Return the [X, Y] coordinate for the center point of the cell that contains the specified text.  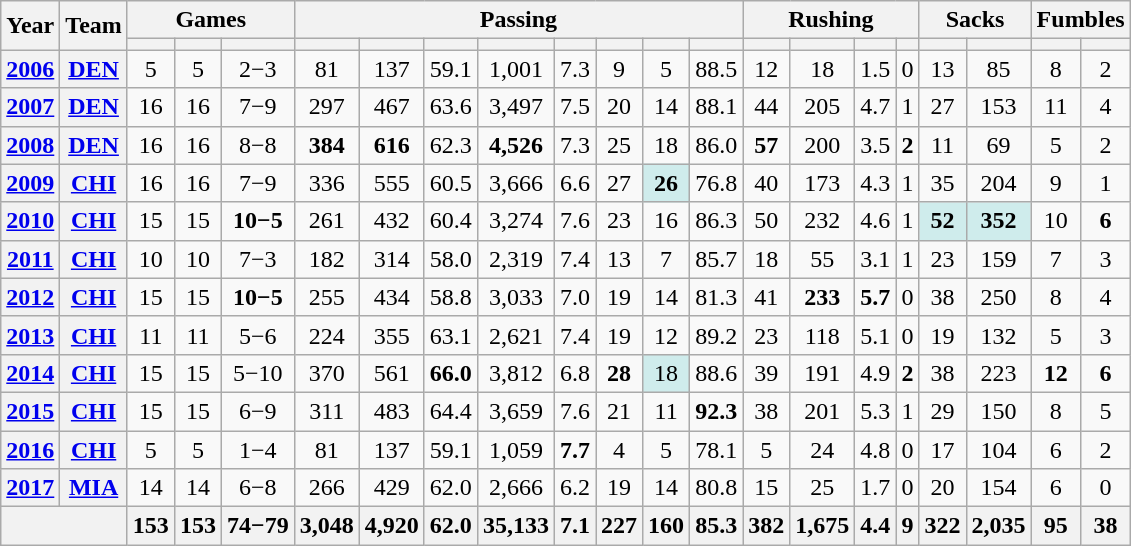
3,659 [516, 411]
Passing [518, 20]
355 [392, 335]
7.0 [574, 297]
311 [326, 411]
200 [822, 145]
1,059 [516, 449]
7.7 [574, 449]
Team [94, 26]
95 [1056, 526]
40 [766, 183]
74−79 [258, 526]
35,133 [516, 526]
2015 [30, 411]
429 [392, 488]
86.0 [716, 145]
250 [998, 297]
63.1 [450, 335]
5.7 [876, 297]
2016 [30, 449]
173 [822, 183]
2,621 [516, 335]
204 [998, 183]
104 [998, 449]
6−9 [258, 411]
1.7 [876, 488]
78.1 [716, 449]
85.3 [716, 526]
232 [822, 221]
Year [30, 26]
2012 [30, 297]
80.8 [716, 488]
88.6 [716, 373]
555 [392, 183]
322 [942, 526]
201 [822, 411]
57 [766, 145]
52 [942, 221]
Sacks [975, 20]
261 [326, 221]
8−8 [258, 145]
76.8 [716, 183]
3,497 [516, 107]
2,666 [516, 488]
154 [998, 488]
4,920 [392, 526]
35 [942, 183]
150 [998, 411]
4.8 [876, 449]
81.3 [716, 297]
382 [766, 526]
4.4 [876, 526]
58.8 [450, 297]
4.6 [876, 221]
266 [326, 488]
2010 [30, 221]
370 [326, 373]
4,526 [516, 145]
86.3 [716, 221]
5.1 [876, 335]
182 [326, 259]
58.0 [450, 259]
50 [766, 221]
2017 [30, 488]
7.1 [574, 526]
2008 [30, 145]
432 [392, 221]
223 [998, 373]
384 [326, 145]
17 [942, 449]
467 [392, 107]
118 [822, 335]
227 [620, 526]
132 [998, 335]
69 [998, 145]
5.3 [876, 411]
66.0 [450, 373]
2006 [30, 69]
233 [822, 297]
39 [766, 373]
4.7 [876, 107]
2013 [30, 335]
352 [998, 221]
28 [620, 373]
MIA [94, 488]
60.5 [450, 183]
1.5 [876, 69]
224 [326, 335]
63.6 [450, 107]
4.9 [876, 373]
7−3 [258, 259]
160 [666, 526]
2007 [30, 107]
1,001 [516, 69]
3.1 [876, 259]
41 [766, 297]
29 [942, 411]
5−10 [258, 373]
3,033 [516, 297]
55 [822, 259]
Games [210, 20]
62.3 [450, 145]
6.6 [574, 183]
6.2 [574, 488]
2,319 [516, 259]
85.7 [716, 259]
5−6 [258, 335]
3.5 [876, 145]
3,812 [516, 373]
89.2 [716, 335]
434 [392, 297]
255 [326, 297]
2014 [30, 373]
314 [392, 259]
Rushing [831, 20]
3,048 [326, 526]
297 [326, 107]
1−4 [258, 449]
191 [822, 373]
21 [620, 411]
85 [998, 69]
336 [326, 183]
88.5 [716, 69]
24 [822, 449]
60.4 [450, 221]
88.1 [716, 107]
6.8 [574, 373]
616 [392, 145]
483 [392, 411]
4.3 [876, 183]
92.3 [716, 411]
3,274 [516, 221]
6−8 [258, 488]
2−3 [258, 69]
2,035 [998, 526]
Fumbles [1080, 20]
3,666 [516, 183]
64.4 [450, 411]
44 [766, 107]
7.5 [574, 107]
2009 [30, 183]
2011 [30, 259]
205 [822, 107]
159 [998, 259]
1,675 [822, 526]
26 [666, 183]
561 [392, 373]
